Scan for the cell matching the given text and deliver its (x, y) coordinate at center. 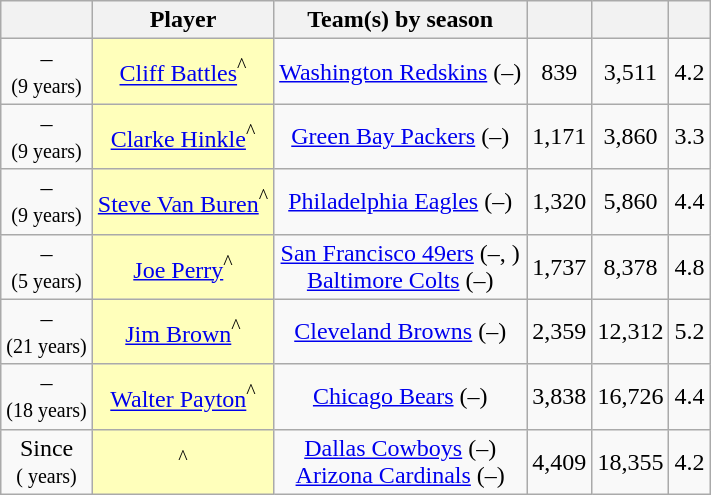
–(5 years) (47, 266)
Team(s) by season (400, 20)
1,171 (560, 136)
1,737 (560, 266)
Since ( years) (47, 462)
Clarke Hinkle^ (182, 136)
Cliff Battles^ (182, 72)
Dallas Cowboys (–)Arizona Cardinals (–) (400, 462)
Walter Payton^ (182, 396)
San Francisco 49ers (–, )Baltimore Colts (–) (400, 266)
Washington Redskins (–) (400, 72)
839 (560, 72)
3,838 (560, 396)
Joe Perry^ (182, 266)
Steve Van Buren^ (182, 202)
–(21 years) (47, 332)
12,312 (630, 332)
3,860 (630, 136)
Green Bay Packers (–) (400, 136)
–(18 years) (47, 396)
Cleveland Browns (–) (400, 332)
1,320 (560, 202)
4,409 (560, 462)
^ (182, 462)
18,355 (630, 462)
5,860 (630, 202)
8,378 (630, 266)
5.2 (690, 332)
Philadelphia Eagles (–) (400, 202)
16,726 (630, 396)
3.3 (690, 136)
4.8 (690, 266)
Jim Brown^ (182, 332)
3,511 (630, 72)
Chicago Bears (–) (400, 396)
2,359 (560, 332)
Player (182, 20)
